Determine the (X, Y) coordinate at the center of the cell enclosing the given text.  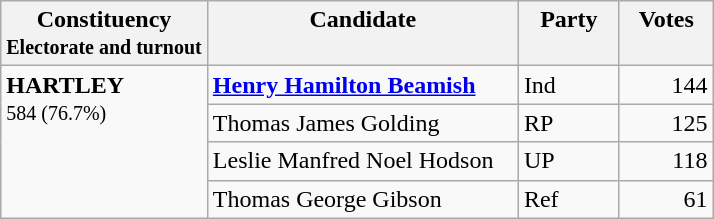
Party (568, 34)
Ref (568, 199)
Thomas George Gibson (362, 199)
Votes (666, 34)
Ind (568, 85)
Leslie Manfred Noel Hodson (362, 161)
ConstituencyElectorate and turnout (104, 34)
HARTLEY584 (76.7%) (104, 142)
Henry Hamilton Beamish (362, 85)
Thomas James Golding (362, 123)
125 (666, 123)
144 (666, 85)
RP (568, 123)
Candidate (362, 34)
61 (666, 199)
UP (568, 161)
118 (666, 161)
